Determine the [X, Y] coordinate at the center of the cell enclosing the given text.  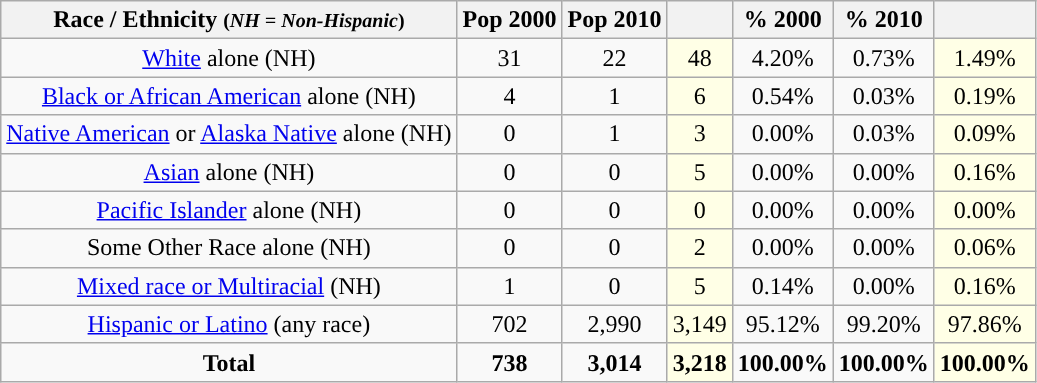
31 [510, 58]
3,149 [700, 324]
Pacific Islander alone (NH) [229, 210]
Black or African American alone (NH) [229, 96]
0.09% [984, 134]
Hispanic or Latino (any race) [229, 324]
0.54% [782, 96]
Pop 2000 [510, 20]
22 [614, 58]
0.19% [984, 96]
Mixed race or Multiracial (NH) [229, 286]
97.86% [984, 324]
95.12% [782, 324]
2,990 [614, 324]
4 [510, 96]
Total [229, 362]
1.49% [984, 58]
4.20% [782, 58]
0.14% [782, 286]
% 2010 [884, 20]
Pop 2010 [614, 20]
48 [700, 58]
702 [510, 324]
6 [700, 96]
Asian alone (NH) [229, 172]
Race / Ethnicity (NH = Non-Hispanic) [229, 20]
% 2000 [782, 20]
738 [510, 362]
0.06% [984, 248]
99.20% [884, 324]
3,014 [614, 362]
0.73% [884, 58]
Some Other Race alone (NH) [229, 248]
2 [700, 248]
3 [700, 134]
Native American or Alaska Native alone (NH) [229, 134]
3,218 [700, 362]
White alone (NH) [229, 58]
